Identify which cell holds the provided text, then report its [X, Y] central coordinate. 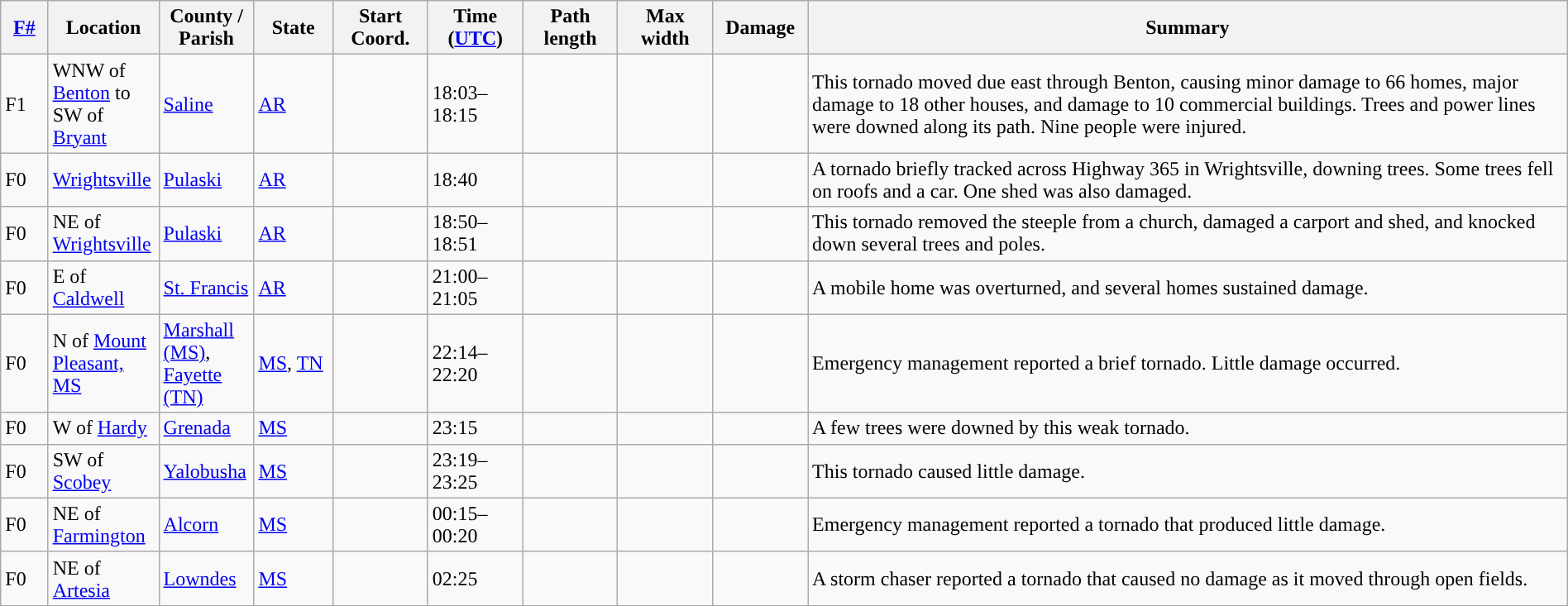
21:00–21:05 [475, 288]
SW of Scobey [103, 471]
This tornado removed the steeple from a church, damaged a carport and shed, and knocked down several trees and poles. [1188, 233]
A mobile home was overturned, and several homes sustained damage. [1188, 288]
E of Caldwell [103, 288]
Summary [1188, 28]
Alcorn [207, 524]
Saline [207, 104]
18:50–18:51 [475, 233]
18:03–18:15 [475, 104]
Emergency management reported a brief tornado. Little damage occurred. [1188, 364]
Emergency management reported a tornado that produced little damage. [1188, 524]
This tornado caused little damage. [1188, 471]
Marshall (MS), Fayette (TN) [207, 364]
Location [103, 28]
Lowndes [207, 579]
A few trees were downed by this weak tornado. [1188, 428]
Wrightsville [103, 180]
00:15–00:20 [475, 524]
N of Mount Pleasant, MS [103, 364]
St. Francis [207, 288]
Time (UTC) [475, 28]
MS, TN [294, 364]
18:40 [475, 180]
Start Coord. [380, 28]
23:15 [475, 428]
NE of Farmington [103, 524]
NE of Artesia [103, 579]
F1 [25, 104]
A storm chaser reported a tornado that caused no damage as it moved through open fields. [1188, 579]
23:19–23:25 [475, 471]
State [294, 28]
W of Hardy [103, 428]
Path length [571, 28]
F# [25, 28]
Grenada [207, 428]
WNW of Benton to SW of Bryant [103, 104]
22:14–22:20 [475, 364]
02:25 [475, 579]
County / Parish [207, 28]
Damage [761, 28]
Yalobusha [207, 471]
Max width [665, 28]
NE of Wrightsville [103, 233]
A tornado briefly tracked across Highway 365 in Wrightsville, downing trees. Some trees fell on roofs and a car. One shed was also damaged. [1188, 180]
